Scan for the cell matching the given text and deliver its (x, y) coordinate at center. 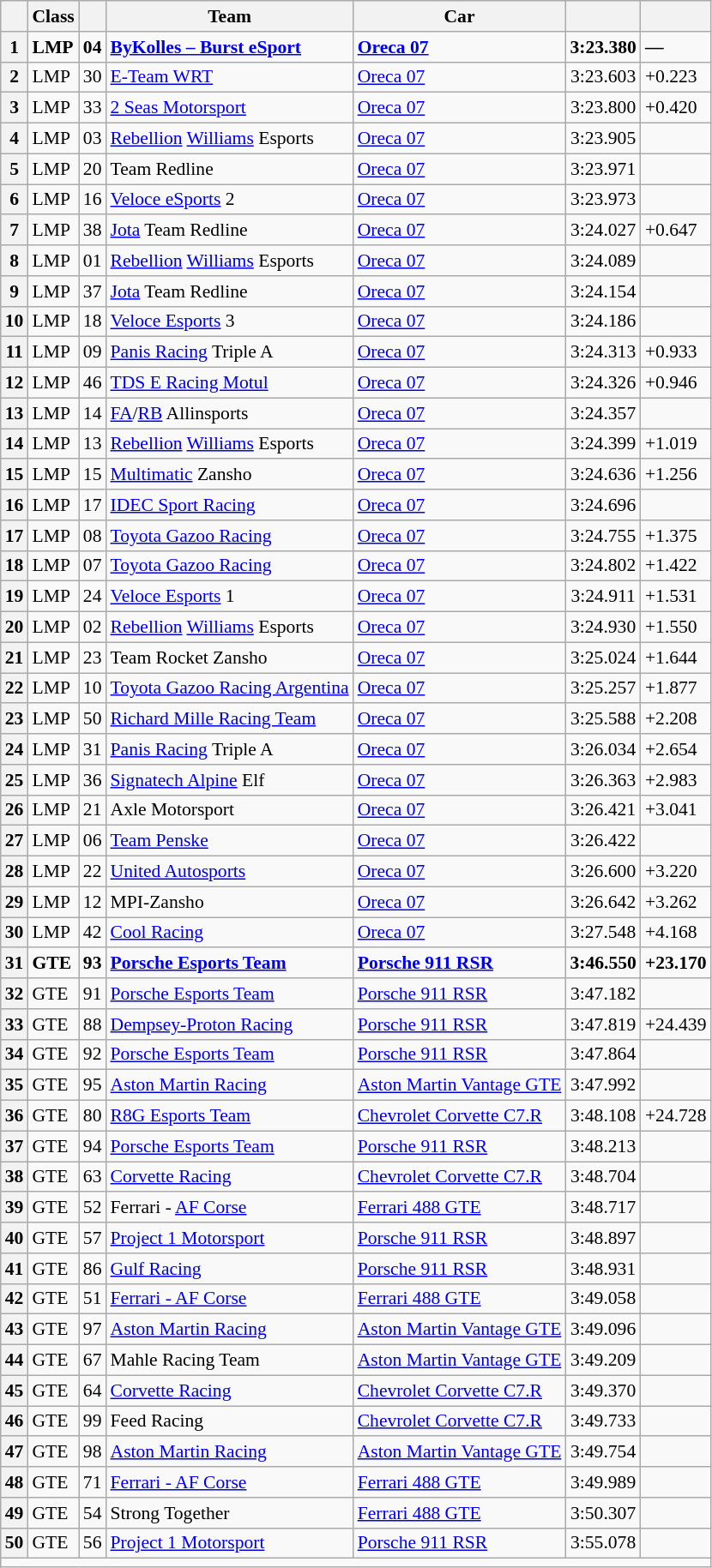
+1.375 (676, 536)
3:24.930 (602, 628)
Gulf Racing (229, 1269)
3:55.078 (602, 1543)
44 (15, 1361)
3:24.755 (602, 536)
97 (93, 1330)
5 (15, 169)
— (676, 47)
+24.728 (676, 1116)
57 (93, 1238)
09 (93, 352)
+1.422 (676, 566)
3:49.209 (602, 1361)
3:47.864 (602, 1054)
TDS E Racing Motul (229, 383)
03 (93, 139)
United Autosports (229, 872)
3:24.357 (602, 413)
02 (93, 628)
Veloce eSports 2 (229, 200)
3:48.704 (602, 1177)
+23.170 (676, 964)
Mahle Racing Team (229, 1361)
64 (93, 1391)
ByKolles – Burst eSport (229, 47)
Veloce Esports 1 (229, 597)
3:47.992 (602, 1085)
34 (15, 1054)
80 (93, 1116)
Dempsey-Proton Racing (229, 1024)
3:23.905 (602, 139)
43 (15, 1330)
+2.983 (676, 780)
45 (15, 1391)
+0.933 (676, 352)
+1.877 (676, 688)
Team Redline (229, 169)
28 (15, 872)
9 (15, 291)
+0.420 (676, 108)
86 (93, 1269)
6 (15, 200)
3:49.989 (602, 1482)
+2.208 (676, 719)
+1.019 (676, 444)
3:47.182 (602, 994)
3:24.696 (602, 505)
3:27.548 (602, 933)
2 Seas Motorsport (229, 108)
29 (15, 902)
3:49.096 (602, 1330)
3 (15, 108)
+0.223 (676, 77)
3:46.550 (602, 964)
Team Rocket Zansho (229, 658)
1 (15, 47)
40 (15, 1238)
Car (460, 16)
3:26.600 (602, 872)
Team (229, 16)
Veloce Esports 3 (229, 321)
3:48.897 (602, 1238)
3:25.588 (602, 719)
41 (15, 1269)
71 (93, 1482)
2 (15, 77)
32 (15, 994)
27 (15, 841)
35 (15, 1085)
95 (93, 1085)
3:49.733 (602, 1421)
3:49.370 (602, 1391)
3:23.603 (602, 77)
+0.946 (676, 383)
MPI-Zansho (229, 902)
56 (93, 1543)
FA/RB Allinsports (229, 413)
48 (15, 1482)
52 (93, 1208)
+1.644 (676, 658)
+1.550 (676, 628)
Richard Mille Racing Team (229, 719)
8 (15, 261)
3:50.307 (602, 1513)
3:25.024 (602, 658)
Team Penske (229, 841)
3:24.399 (602, 444)
3:26.642 (602, 902)
+3.220 (676, 872)
Strong Together (229, 1513)
3:47.819 (602, 1024)
7 (15, 231)
99 (93, 1421)
Class (53, 16)
94 (93, 1146)
39 (15, 1208)
3:26.034 (602, 749)
Signatech Alpine Elf (229, 780)
92 (93, 1054)
Cool Racing (229, 933)
3:48.717 (602, 1208)
3:49.754 (602, 1452)
3:23.800 (602, 108)
3:24.089 (602, 261)
+1.531 (676, 597)
3:24.326 (602, 383)
98 (93, 1452)
54 (93, 1513)
+2.654 (676, 749)
26 (15, 810)
63 (93, 1177)
3:24.911 (602, 597)
01 (93, 261)
3:26.421 (602, 810)
Feed Racing (229, 1421)
93 (93, 964)
+3.041 (676, 810)
+24.439 (676, 1024)
+0.647 (676, 231)
+1.256 (676, 475)
3:24.802 (602, 566)
3:25.257 (602, 688)
3:48.108 (602, 1116)
3:48.213 (602, 1146)
IDEC Sport Racing (229, 505)
3:24.186 (602, 321)
Toyota Gazoo Racing Argentina (229, 688)
11 (15, 352)
3:24.313 (602, 352)
3:24.636 (602, 475)
Multimatic Zansho (229, 475)
3:24.027 (602, 231)
19 (15, 597)
88 (93, 1024)
67 (93, 1361)
47 (15, 1452)
25 (15, 780)
Axle Motorsport (229, 810)
3:23.380 (602, 47)
08 (93, 536)
R8G Esports Team (229, 1116)
3:23.973 (602, 200)
06 (93, 841)
07 (93, 566)
3:26.363 (602, 780)
+4.168 (676, 933)
51 (93, 1299)
3:49.058 (602, 1299)
E-Team WRT (229, 77)
4 (15, 139)
49 (15, 1513)
91 (93, 994)
3:48.931 (602, 1269)
3:26.422 (602, 841)
3:24.154 (602, 291)
+3.262 (676, 902)
3:23.971 (602, 169)
04 (93, 47)
